For the text-containing cell, return its midpoint in (X, Y) coordinate format. 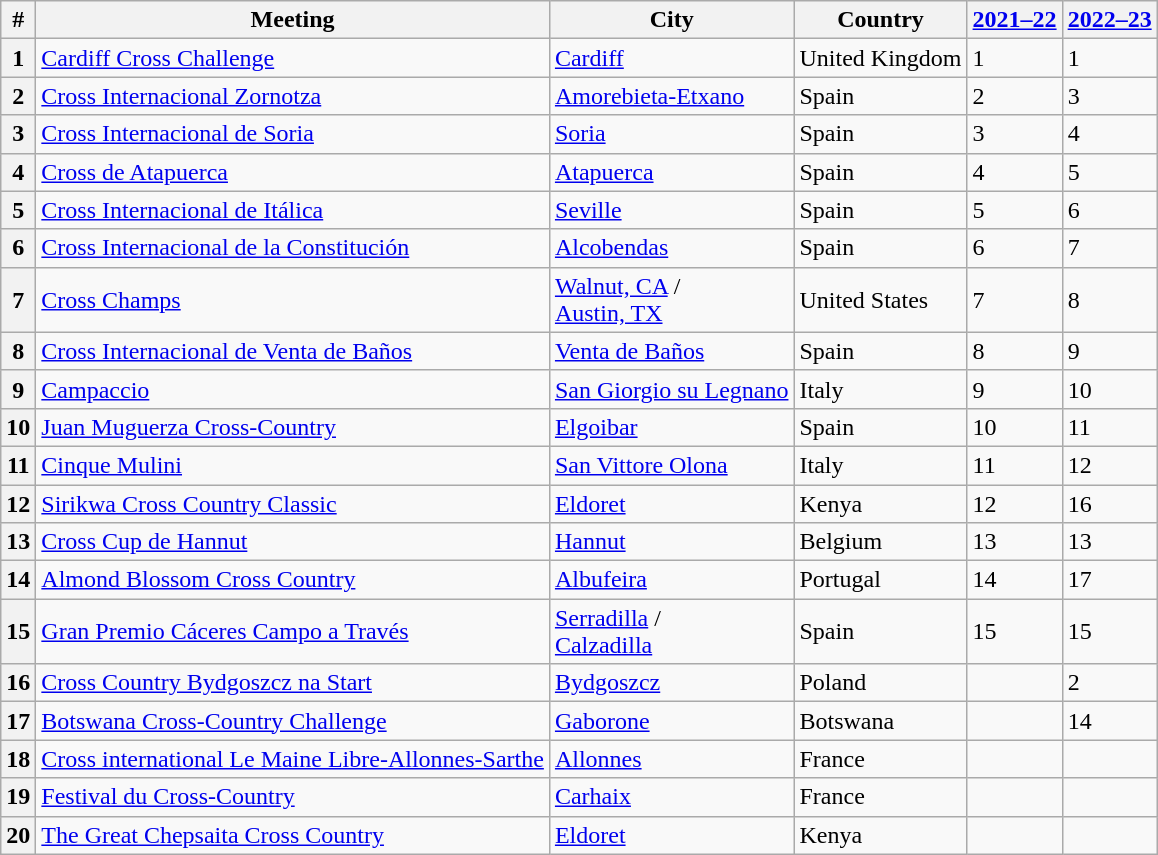
City (672, 20)
Serradilla /Calzadilla (672, 632)
Gaborone (672, 721)
Cross Internacional de Itálica (293, 210)
Botswana Cross-Country Challenge (293, 721)
United States (880, 300)
Carhaix (672, 797)
Atapuerca (672, 172)
Allonnes (672, 759)
18 (18, 759)
Festival du Cross-Country (293, 797)
Belgium (880, 542)
Poland (880, 683)
20 (18, 835)
Portugal (880, 580)
Amorebieta-Etxano (672, 96)
Cardiff (672, 58)
Venta de Baños (672, 351)
Gran Premio Cáceres Campo a Través (293, 632)
Hannut (672, 542)
Cross Cup de Hannut (293, 542)
Seville (672, 210)
Cross Internacional de Venta de Baños (293, 351)
Cross international Le Maine Libre-Allonnes-Sarthe (293, 759)
Cross Internacional Zornotza (293, 96)
Cross Champs (293, 300)
2022–23 (1110, 20)
Cross Country Bydgoszcz na Start (293, 683)
The Great Chepsaita Cross Country (293, 835)
Cross Internacional de la Constitución (293, 248)
Juan Muguerza Cross-Country (293, 427)
Soria (672, 134)
Botswana (880, 721)
Cross Internacional de Soria (293, 134)
San Vittore Olona (672, 465)
19 (18, 797)
Almond Blossom Cross Country (293, 580)
Cross de Atapuerca (293, 172)
Campaccio (293, 389)
Sirikwa Cross Country Classic (293, 503)
Meeting (293, 20)
2021–22 (1014, 20)
Albufeira (672, 580)
Alcobendas (672, 248)
Country (880, 20)
Elgoibar (672, 427)
United Kingdom (880, 58)
San Giorgio su Legnano (672, 389)
Cardiff Cross Challenge (293, 58)
Cinque Mulini (293, 465)
Bydgoszcz (672, 683)
Walnut, CA /Austin, TX (672, 300)
# (18, 20)
